Pinpoint the cell where the given text exists, returning its [X, Y] midpoint coordinate. 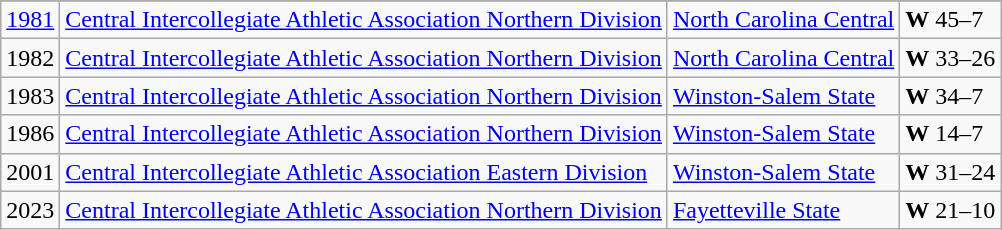
1982 [30, 58]
W 21–10 [950, 210]
Central Intercollegiate Athletic Association Eastern Division [364, 172]
Fayetteville State [783, 210]
W 34–7 [950, 96]
W 31–24 [950, 172]
2001 [30, 172]
1981 [30, 20]
W 33–26 [950, 58]
1983 [30, 96]
W 14–7 [950, 134]
2023 [30, 210]
1986 [30, 134]
W 45–7 [950, 20]
